Locate the cell with the specified text and output its [X, Y] center coordinate. 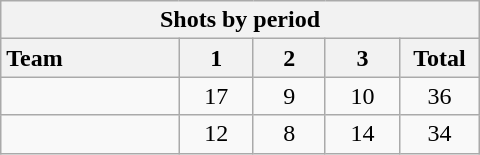
Total [440, 58]
10 [362, 96]
36 [440, 96]
9 [289, 96]
2 [289, 58]
8 [289, 134]
1 [216, 58]
Team [90, 58]
17 [216, 96]
34 [440, 134]
3 [362, 58]
14 [362, 134]
12 [216, 134]
Shots by period [240, 20]
